For the text-containing cell, return its midpoint in (X, Y) coordinate format. 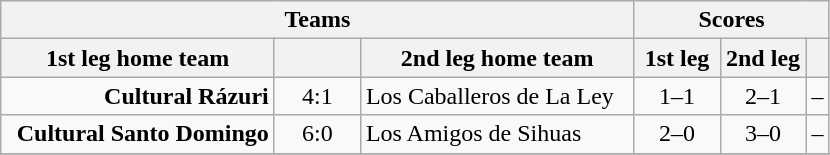
2–1 (763, 96)
Los Caballeros de La Ley (497, 96)
3–0 (763, 134)
1–1 (677, 96)
Teams (318, 20)
Cultural Santo Domingo (138, 134)
1st leg home team (138, 58)
2nd leg home team (497, 58)
Scores (732, 20)
Los Amigos de Sihuas (497, 134)
2–0 (677, 134)
4:1 (317, 96)
Cultural Rázuri (138, 96)
6:0 (317, 134)
2nd leg (763, 58)
1st leg (677, 58)
